Identify which cell holds the provided text, then report its (x, y) central coordinate. 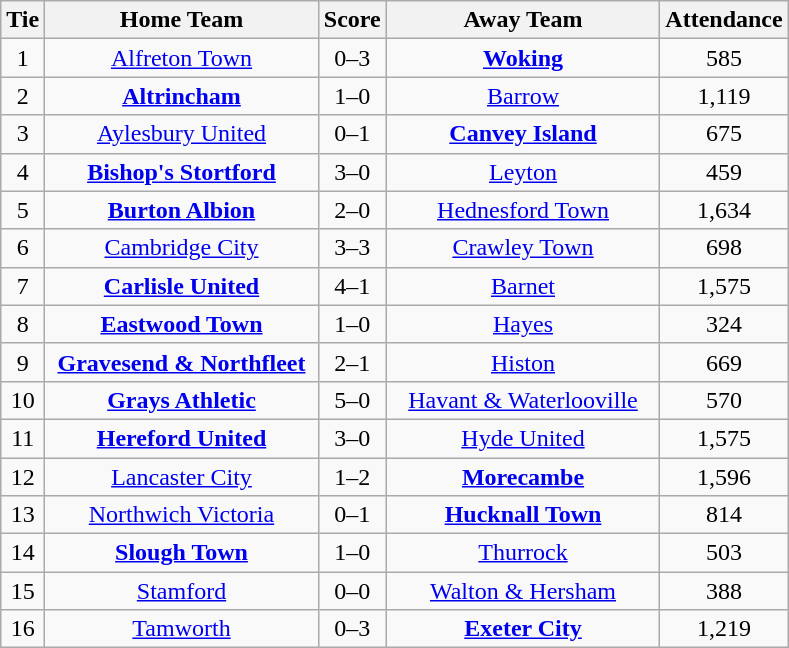
324 (724, 324)
9 (23, 362)
7 (23, 286)
2 (23, 96)
698 (724, 248)
459 (724, 172)
4–1 (352, 286)
Canvey Island (523, 134)
3 (23, 134)
4 (23, 172)
Woking (523, 58)
11 (23, 438)
570 (724, 400)
6 (23, 248)
10 (23, 400)
1,634 (724, 210)
1,219 (724, 629)
Aylesbury United (182, 134)
2–1 (352, 362)
Exeter City (523, 629)
Thurrock (523, 553)
Home Team (182, 20)
Burton Albion (182, 210)
Away Team (523, 20)
Slough Town (182, 553)
0–0 (352, 591)
16 (23, 629)
388 (724, 591)
Carlisle United (182, 286)
Morecambe (523, 477)
3–3 (352, 248)
503 (724, 553)
675 (724, 134)
Score (352, 20)
Hednesford Town (523, 210)
13 (23, 515)
Altrincham (182, 96)
Attendance (724, 20)
Tie (23, 20)
Bishop's Stortford (182, 172)
8 (23, 324)
2–0 (352, 210)
12 (23, 477)
Gravesend & Northfleet (182, 362)
Stamford (182, 591)
1 (23, 58)
Hyde United (523, 438)
669 (724, 362)
15 (23, 591)
585 (724, 58)
Northwich Victoria (182, 515)
5–0 (352, 400)
Barrow (523, 96)
14 (23, 553)
Hayes (523, 324)
Leyton (523, 172)
Alfreton Town (182, 58)
Tamworth (182, 629)
Eastwood Town (182, 324)
Barnet (523, 286)
1–2 (352, 477)
Lancaster City (182, 477)
Histon (523, 362)
5 (23, 210)
1,596 (724, 477)
1,119 (724, 96)
Grays Athletic (182, 400)
Hucknall Town (523, 515)
Crawley Town (523, 248)
Cambridge City (182, 248)
Havant & Waterlooville (523, 400)
Walton & Hersham (523, 591)
Hereford United (182, 438)
814 (724, 515)
